Extract the [x, y] coordinate from the center of the cell holding the provided text.  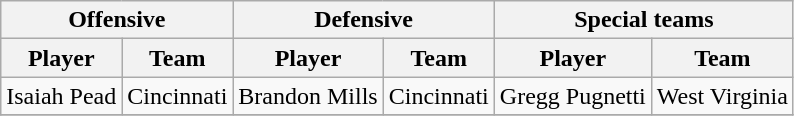
Defensive [364, 20]
Gregg Pugnetti [572, 96]
Isaiah Pead [62, 96]
Brandon Mills [308, 96]
Special teams [644, 20]
West Virginia [722, 96]
Offensive [117, 20]
